Locate the cell with the specified text and output its (X, Y) center coordinate. 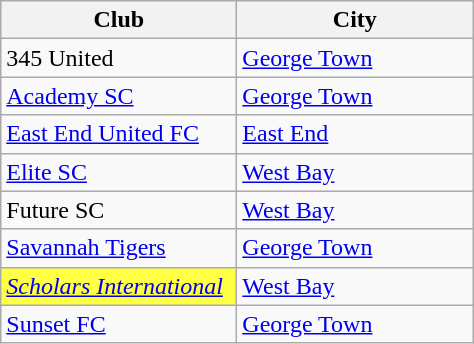
Sunset FC (119, 324)
Academy SC (119, 96)
East End United FC (119, 134)
345 United (119, 58)
Club (119, 20)
Savannah Tigers (119, 248)
City (355, 20)
Scholars International (119, 286)
Elite SC (119, 172)
East End (355, 134)
Future SC (119, 210)
